Pinpoint the cell where the given text exists, returning its (X, Y) midpoint coordinate. 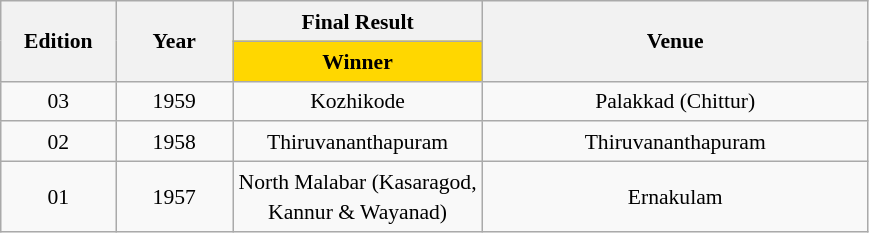
03 (58, 101)
Kozhikode (357, 101)
North Malabar (Kasaragod, Kannur & Wayanad) (357, 197)
1959 (174, 101)
Year (174, 41)
Venue (676, 41)
01 (58, 197)
Palakkad (Chittur) (676, 101)
02 (58, 142)
Final Result (357, 21)
1957 (174, 197)
Edition (58, 41)
1958 (174, 142)
Ernakulam (676, 197)
Winner (357, 61)
